Return the [X, Y] coordinate for the center point of the cell that contains the specified text.  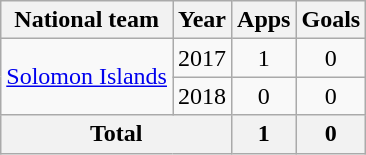
Goals [331, 20]
2018 [202, 96]
Apps [264, 20]
Total [116, 134]
Solomon Islands [87, 77]
National team [87, 20]
Year [202, 20]
2017 [202, 58]
